Extract the (x, y) coordinate from the center of the cell holding the provided text.  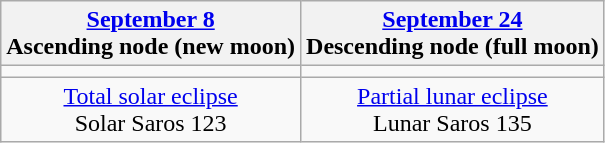
Total solar eclipseSolar Saros 123 (151, 110)
Partial lunar eclipseLunar Saros 135 (453, 110)
September 8Ascending node (new moon) (151, 34)
September 24Descending node (full moon) (453, 34)
